Return the [x, y] coordinate for the center point of the cell that contains the specified text.  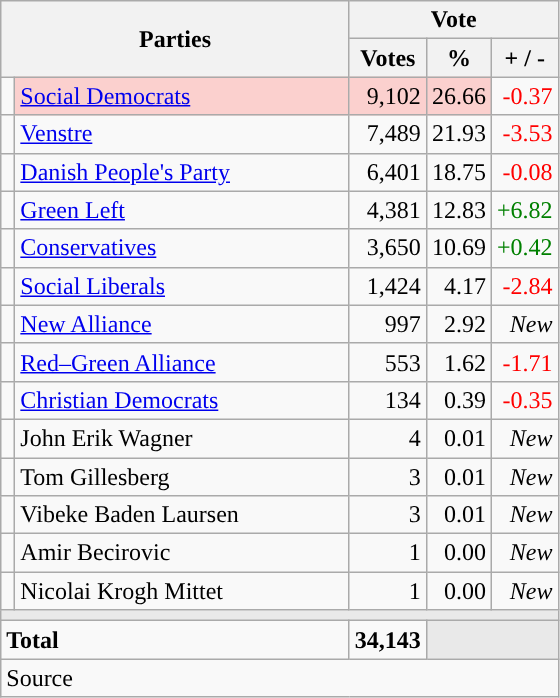
Source [280, 678]
Total [176, 640]
-0.35 [524, 400]
4.17 [458, 286]
-0.37 [524, 96]
Green Left [182, 210]
Votes [388, 58]
+6.82 [524, 210]
Amir Becirovic [182, 553]
John Erik Wagner [182, 438]
21.93 [458, 134]
4 [388, 438]
3,650 [388, 248]
Vote [454, 20]
9,102 [388, 96]
18.75 [458, 172]
Social Democrats [182, 96]
Christian Democrats [182, 400]
7,489 [388, 134]
-2.84 [524, 286]
4,381 [388, 210]
Red–Green Alliance [182, 362]
Conservatives [182, 248]
Venstre [182, 134]
10.69 [458, 248]
Parties [176, 39]
553 [388, 362]
-3.53 [524, 134]
1.62 [458, 362]
1,424 [388, 286]
Vibeke Baden Laursen [182, 515]
2.92 [458, 324]
% [458, 58]
134 [388, 400]
12.83 [458, 210]
6,401 [388, 172]
34,143 [388, 640]
Nicolai Krogh Mittet [182, 591]
New Alliance [182, 324]
Tom Gillesberg [182, 477]
Danish People's Party [182, 172]
Social Liberals [182, 286]
0.39 [458, 400]
+0.42 [524, 248]
+ / - [524, 58]
997 [388, 324]
26.66 [458, 96]
-1.71 [524, 362]
-0.08 [524, 172]
